Extract the [x, y] coordinate from the center of the cell holding the provided text.  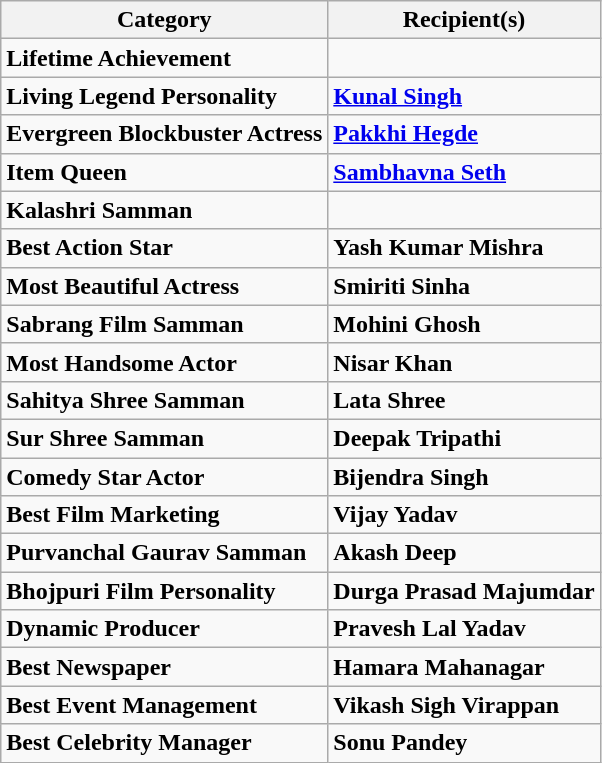
Lata Shree [464, 400]
Lifetime Achievement [164, 58]
Recipient(s) [464, 20]
Vijay Yadav [464, 515]
Yash Kumar Mishra [464, 248]
Best Action Star [164, 248]
Deepak Tripathi [464, 438]
Sambhavna Seth [464, 172]
Nisar Khan [464, 362]
Dynamic Producer [164, 629]
Best Event Management [164, 705]
Living Legend Personality [164, 96]
Sabrang Film Samman [164, 324]
Best Newspaper [164, 667]
Most Beautiful Actress [164, 286]
Evergreen Blockbuster Actress [164, 134]
Bhojpuri Film Personality [164, 591]
Comedy Star Actor [164, 477]
Sonu Pandey [464, 743]
Akash Deep [464, 553]
Mohini Ghosh [464, 324]
Best Film Marketing [164, 515]
Bijendra Singh [464, 477]
Durga Prasad Majumdar [464, 591]
Category [164, 20]
Most Handsome Actor [164, 362]
Item Queen [164, 172]
Hamara Mahanagar [464, 667]
Kunal Singh [464, 96]
Kalashri Samman [164, 210]
Sahitya Shree Samman [164, 400]
Sur Shree Samman [164, 438]
Best Celebrity Manager [164, 743]
Purvanchal Gaurav Samman [164, 553]
Pakkhi Hegde [464, 134]
Smiriti Sinha [464, 286]
Vikash Sigh Virappan [464, 705]
Pravesh Lal Yadav [464, 629]
